Find where the given text appears and provide that cell's center as (x, y) coordinate. 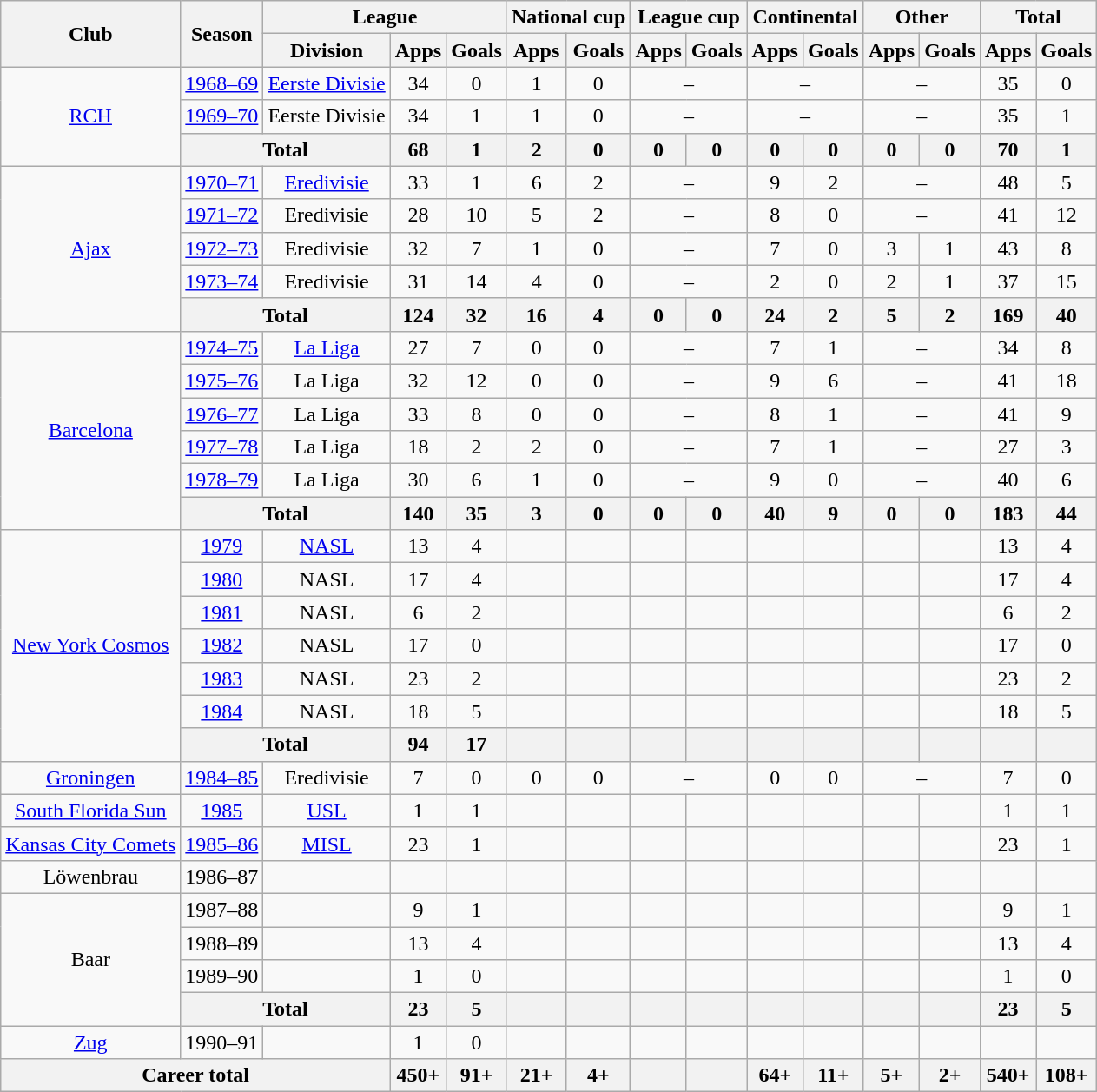
1982 (222, 645)
1971–72 (222, 215)
124 (418, 314)
30 (418, 480)
70 (1008, 149)
1980 (222, 579)
5+ (891, 1075)
1987–88 (222, 910)
1976–77 (222, 414)
15 (1067, 281)
1969–70 (222, 116)
540+ (1008, 1075)
Season (222, 34)
National cup (568, 17)
1968–69 (222, 83)
Other (922, 17)
21+ (536, 1075)
140 (418, 513)
64+ (775, 1075)
1989–90 (222, 976)
1984 (222, 711)
108+ (1067, 1075)
1978–79 (222, 480)
South Florida Sun (90, 811)
Ajax (90, 248)
Continental (805, 17)
94 (418, 745)
1973–74 (222, 281)
1974–75 (222, 347)
91+ (477, 1075)
28 (418, 215)
1981 (222, 612)
MISL (327, 844)
USL (327, 811)
183 (1008, 513)
Barcelona (90, 430)
68 (418, 149)
450+ (418, 1075)
Career total (195, 1075)
League (386, 17)
10 (477, 215)
Division (327, 50)
1972–73 (222, 248)
44 (1067, 513)
New York Cosmos (90, 645)
Zug (90, 1042)
Baar (90, 959)
37 (1008, 281)
31 (418, 281)
RCH (90, 116)
Löwenbrau (90, 877)
1983 (222, 678)
4+ (598, 1075)
Kansas City Comets (90, 844)
1990–91 (222, 1042)
43 (1008, 248)
League cup (689, 17)
24 (775, 314)
1985 (222, 811)
169 (1008, 314)
1984–85 (222, 778)
1970–71 (222, 182)
1979 (222, 546)
1985–86 (222, 844)
2+ (950, 1075)
1986–87 (222, 877)
11+ (833, 1075)
Groningen (90, 778)
Club (90, 34)
16 (536, 314)
14 (477, 281)
1977–78 (222, 447)
1988–89 (222, 943)
48 (1008, 182)
1975–76 (222, 381)
